Capture the cell that displays the provided text and extract its (X, Y) central coordinate. 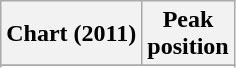
Peakposition (188, 34)
Chart (2011) (72, 34)
